Detect which cell encompasses the target text, then output its (x, y) center coordinate. 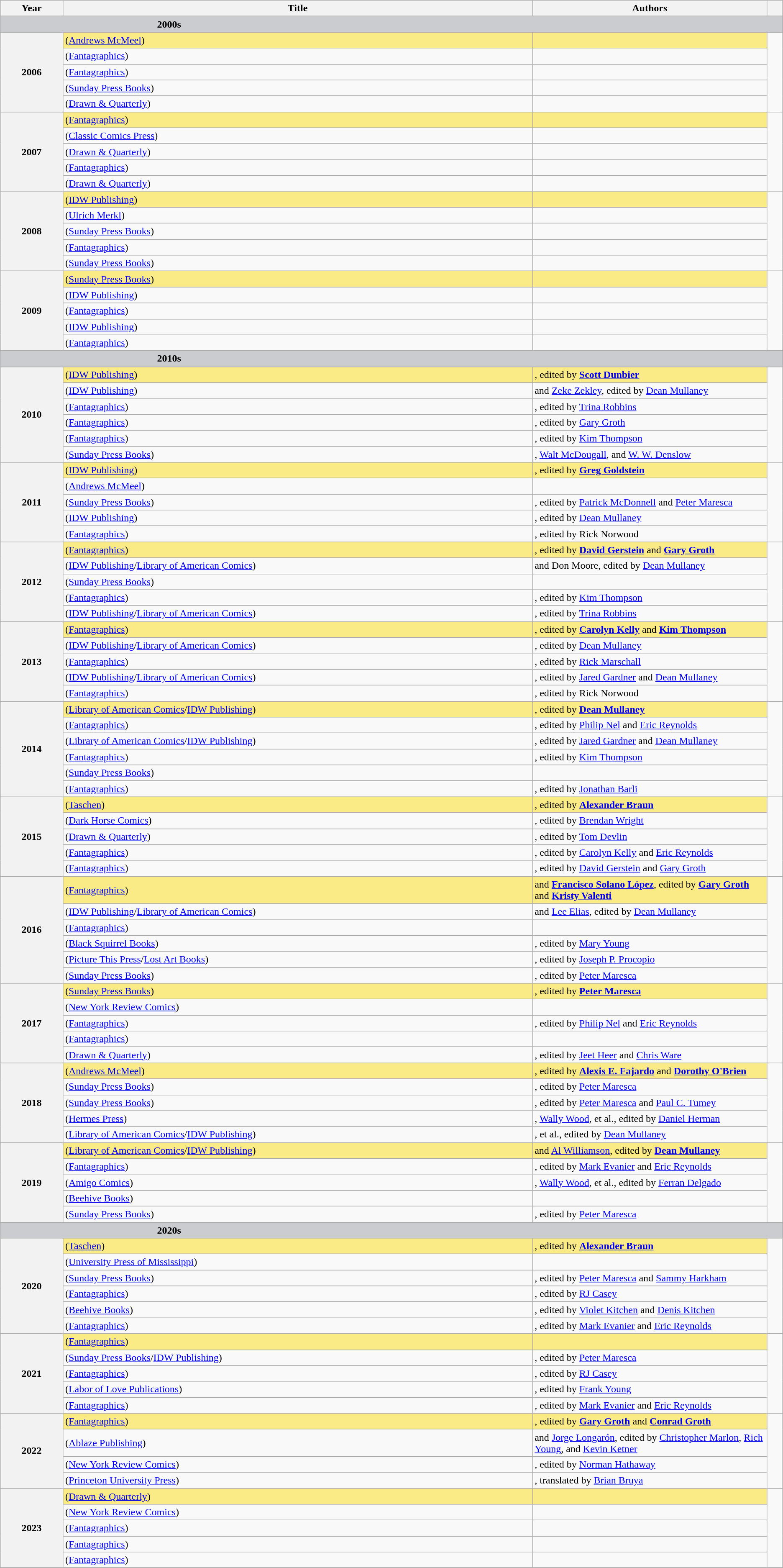
, edited by Carolyn Kelly and Kim Thompson (650, 629)
and Lee Elias, edited by Dean Mullaney (650, 911)
, edited by Frank Young (650, 1389)
, edited by Patrick McDonnell and Peter Maresca (650, 502)
and Zeke Zekley, edited by Dean Mullaney (650, 390)
(Classic Comics Press) (297, 136)
2016 (32, 930)
, edited by Carolyn Kelly and Eric Reynolds (650, 852)
(Hermes Press) (297, 1119)
2015 (32, 837)
, edited by Greg Goldstein (650, 470)
Year (32, 8)
, edited by Mary Young (650, 943)
and Jorge Longarón, edited by Christopher Marlon, Rich Young, and Kevin Ketner (650, 1443)
, Walt McDougall, and W. W. Denslow (650, 454)
(Labor of Love Publications) (297, 1389)
Authors (650, 8)
(University Press of Mississippi) (297, 1262)
, edited by Jonathan Barli (650, 789)
(Ablaze Publishing) (297, 1443)
, edited by Joseph P. Procopio (650, 959)
2022 (32, 1450)
and Don Moore, edited by Dean Mullaney (650, 566)
(Picture This Press/Lost Art Books) (297, 959)
2019 (32, 1182)
, edited by Jeet Heer and Chris Ware (650, 1055)
, translated by Brian Bruya (650, 1480)
, Wally Wood, et al., edited by Daniel Herman (650, 1119)
2018 (32, 1103)
Title (297, 8)
, edited by Peter Maresca and Sammy Harkham (650, 1278)
2006 (32, 72)
(Sunday Press Books/IDW Publishing) (297, 1358)
, Wally Wood, et al., edited by Ferran Delgado (650, 1182)
2023 (32, 1528)
, edited by Gary Groth and Conrad Groth (650, 1421)
2000s (391, 24)
2010 (32, 414)
, edited by Brendan Wright (650, 821)
, edited by Peter Maresca and Paul C. Tumey (650, 1103)
2021 (32, 1373)
, edited by Tom Devlin (650, 837)
2008 (32, 231)
, edited by Alexis E. Fajardo and Dorothy O'Brien (650, 1071)
, edited by Rick Marschall (650, 661)
, et al., edited by Dean Mullaney (650, 1134)
(Ulrich Merkl) (297, 216)
2013 (32, 661)
, edited by Scott Dunbier (650, 375)
and Francisco Solano López, edited by Gary Groth and Kristy Valenti (650, 890)
2020 (32, 1286)
2007 (32, 151)
2009 (32, 311)
2012 (32, 582)
2020s (391, 1230)
2014 (32, 749)
(Black Squirrel Books) (297, 943)
, edited by Violet Kitchen and Denis Kitchen (650, 1310)
and Al Williamson, edited by Dean Mullaney (650, 1150)
2011 (32, 502)
(Dark Horse Comics) (297, 821)
2017 (32, 1023)
2010s (391, 359)
, edited by Norman Hathaway (650, 1464)
(Princeton University Press) (297, 1480)
(Amigo Comics) (297, 1182)
, edited by Gary Groth (650, 422)
